Locate the cell with the specified text and output its (x, y) center coordinate. 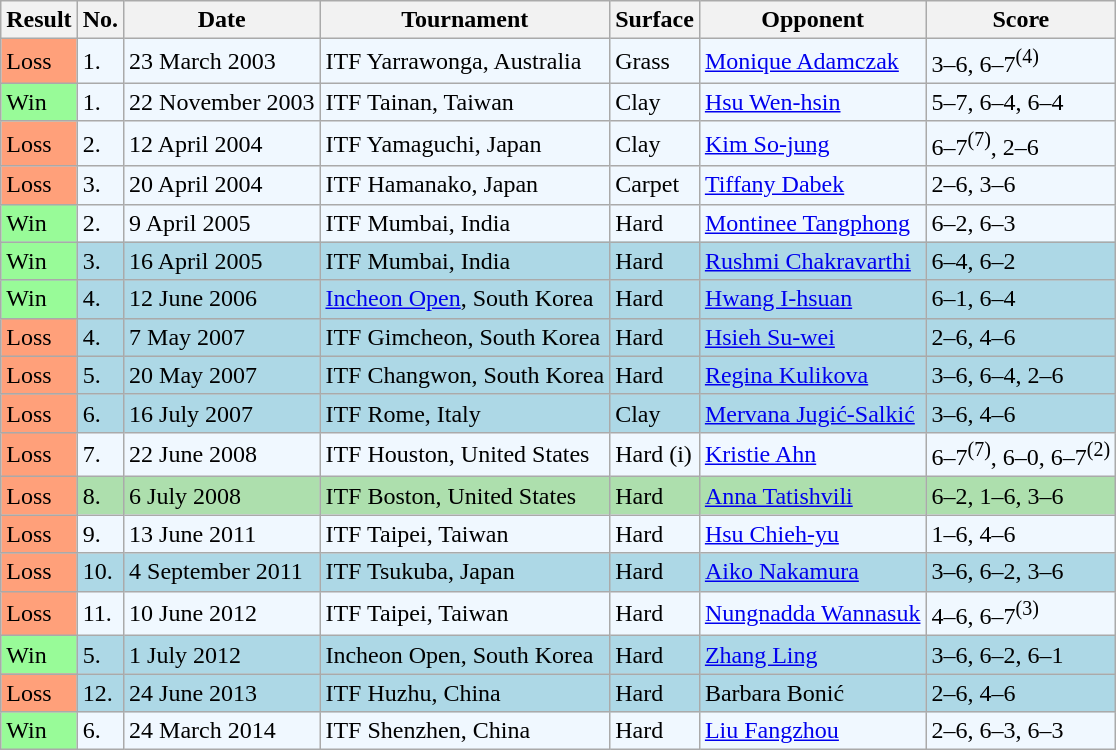
Hsu Chieh-yu (812, 534)
ITF Tainan, Taiwan (465, 102)
Kristie Ahn (812, 454)
1–6, 4–6 (1021, 534)
ITF Huzhu, China (465, 693)
ITF Rome, Italy (465, 413)
6 July 2008 (222, 496)
Grass (655, 62)
Score (1021, 20)
6–7(7), 6–0, 6–7(2) (1021, 454)
6–7(7), 2–6 (1021, 144)
5–7, 6–4, 6–4 (1021, 102)
Regina Kulikova (812, 375)
6–2, 1–6, 3–6 (1021, 496)
Surface (655, 20)
6–2, 6–3 (1021, 223)
20 April 2004 (222, 185)
Hwang I-hsuan (812, 299)
Anna Tatishvili (812, 496)
10. (100, 572)
Tiffany Dabek (812, 185)
Monique Adamczak (812, 62)
Opponent (812, 20)
11. (100, 614)
Date (222, 20)
23 March 2003 (222, 62)
9 April 2005 (222, 223)
20 May 2007 (222, 375)
ITF Boston, United States (465, 496)
Hsu Wen-hsin (812, 102)
Tournament (465, 20)
ITF Gimcheon, South Korea (465, 337)
12 June 2006 (222, 299)
3–6, 6–2, 6–1 (1021, 655)
Barbara Bonić (812, 693)
8. (100, 496)
22 November 2003 (222, 102)
ITF Houston, United States (465, 454)
Hard (i) (655, 454)
24 March 2014 (222, 731)
6–1, 6–4 (1021, 299)
ITF Yarrawonga, Australia (465, 62)
1 July 2012 (222, 655)
ITF Hamanako, Japan (465, 185)
4–6, 6–7(3) (1021, 614)
Zhang Ling (812, 655)
4 September 2011 (222, 572)
Kim So-jung (812, 144)
2–6, 3–6 (1021, 185)
16 July 2007 (222, 413)
3–6, 6–2, 3–6 (1021, 572)
Aiko Nakamura (812, 572)
ITF Tsukuba, Japan (465, 572)
Liu Fangzhou (812, 731)
Hsieh Su-wei (812, 337)
3–6, 6–4, 2–6 (1021, 375)
ITF Yamaguchi, Japan (465, 144)
12. (100, 693)
22 June 2008 (222, 454)
13 June 2011 (222, 534)
12 April 2004 (222, 144)
Nungnadda Wannasuk (812, 614)
3–6, 6–7(4) (1021, 62)
3–6, 4–6 (1021, 413)
24 June 2013 (222, 693)
10 June 2012 (222, 614)
6–4, 6–2 (1021, 261)
ITF Changwon, South Korea (465, 375)
7. (100, 454)
Montinee Tangphong (812, 223)
9. (100, 534)
7 May 2007 (222, 337)
Result (39, 20)
ITF Shenzhen, China (465, 731)
Carpet (655, 185)
Rushmi Chakravarthi (812, 261)
16 April 2005 (222, 261)
2–6, 6–3, 6–3 (1021, 731)
No. (100, 20)
Mervana Jugić-Salkić (812, 413)
